Find where the given text appears and provide that cell's center as (x, y) coordinate. 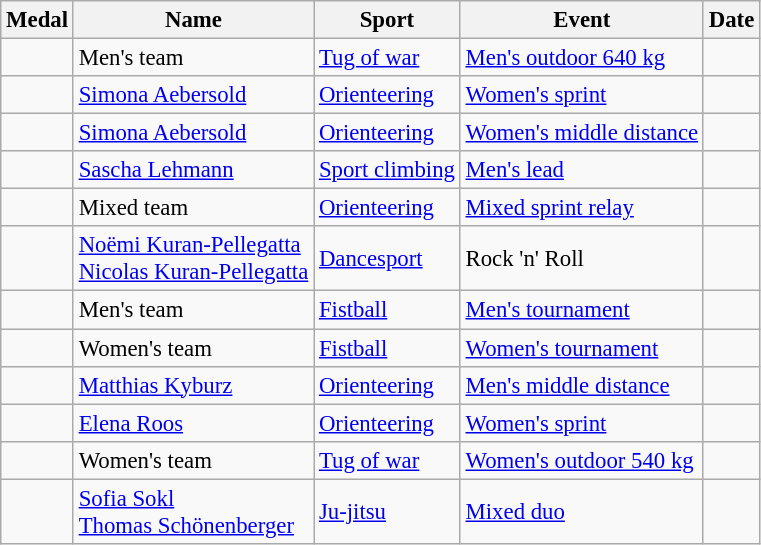
Name (193, 20)
Event (582, 20)
Sport (388, 20)
Elena Roos (193, 423)
Women's tournament (582, 348)
Mixed sprint relay (582, 208)
Noëmi Kuran-PellegattaNicolas Kuran-Pellegatta (193, 258)
Women's outdoor 540 kg (582, 460)
Matthias Kyburz (193, 385)
Ju-jitsu (388, 512)
Date (731, 20)
Medal (38, 20)
Men's tournament (582, 310)
Men's outdoor 640 kg (582, 58)
Men's lead (582, 170)
Mixed duo (582, 512)
Sascha Lehmann (193, 170)
Sport climbing (388, 170)
Mixed team (193, 208)
Rock 'n' Roll (582, 258)
Women's middle distance (582, 133)
Men's middle distance (582, 385)
Dancesport (388, 258)
Sofia SoklThomas Schönenberger (193, 512)
